Capture the cell that displays the provided text and extract its [X, Y] central coordinate. 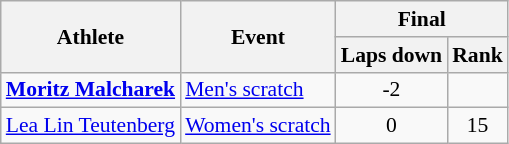
Rank [478, 55]
Lea Lin Teutenberg [90, 126]
Moritz Malcharek [90, 90]
Men's scratch [258, 90]
Athlete [90, 36]
Women's scratch [258, 126]
0 [392, 126]
Event [258, 36]
-2 [392, 90]
15 [478, 126]
Final [422, 19]
Laps down [392, 55]
